Determine the (X, Y) coordinate at the center of the cell enclosing the given text.  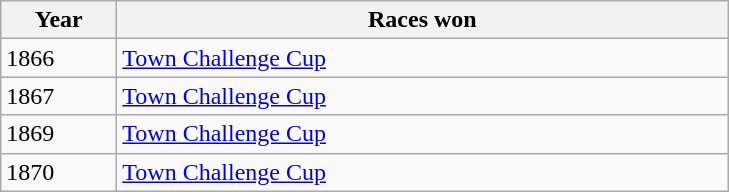
1870 (59, 172)
Year (59, 20)
1866 (59, 58)
Races won (422, 20)
1867 (59, 96)
1869 (59, 134)
